For the text-containing cell, return its midpoint in (x, y) coordinate format. 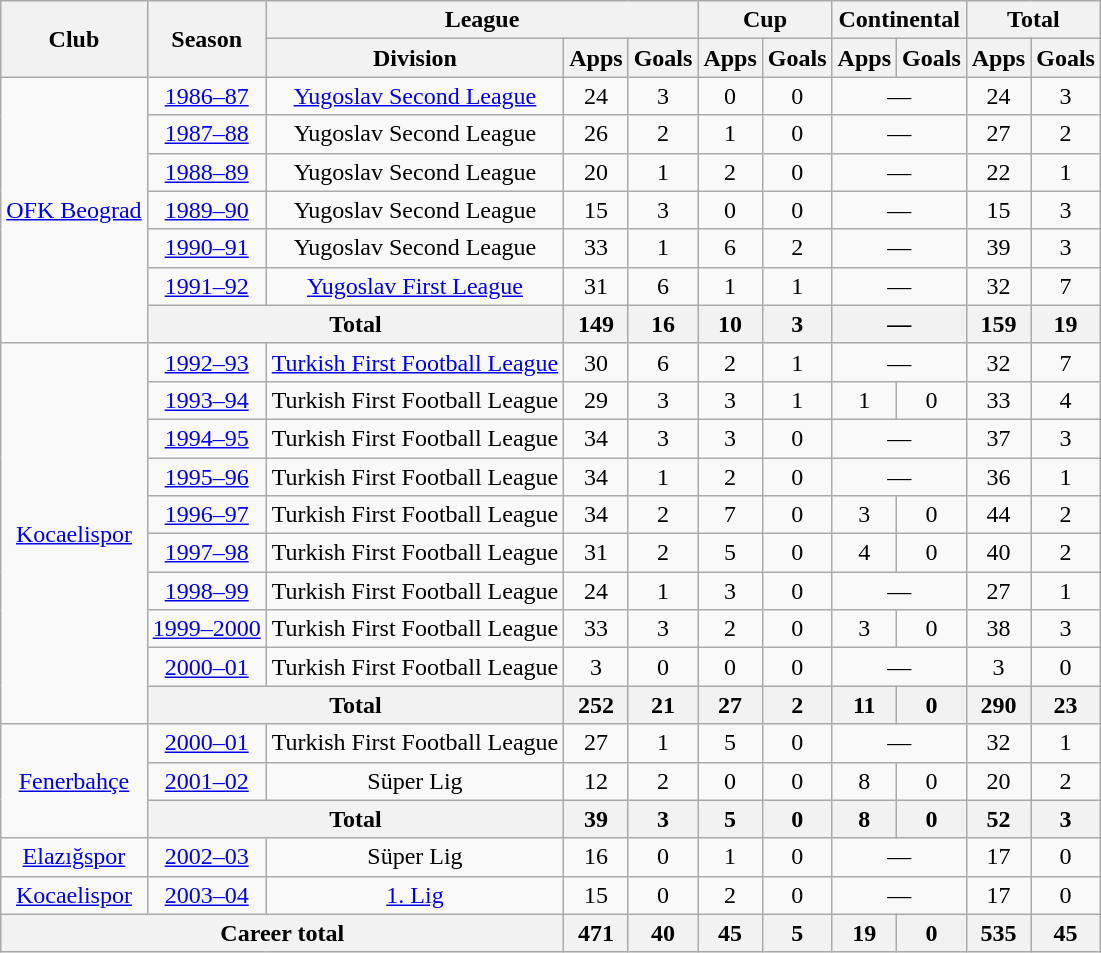
OFK Beograd (74, 210)
10 (730, 324)
44 (998, 515)
Career total (282, 933)
1990–91 (206, 248)
22 (998, 172)
159 (998, 324)
29 (596, 400)
Season (206, 39)
149 (596, 324)
21 (663, 705)
1997–98 (206, 553)
1. Lig (415, 895)
1996–97 (206, 515)
37 (998, 438)
1998–99 (206, 591)
2001–02 (206, 781)
1995–96 (206, 477)
Division (415, 58)
1999–2000 (206, 629)
252 (596, 705)
Continental (899, 20)
2002–03 (206, 857)
Elazığspor (74, 857)
535 (998, 933)
30 (596, 362)
1993–94 (206, 400)
471 (596, 933)
Club (74, 39)
1992–93 (206, 362)
1991–92 (206, 286)
1994–95 (206, 438)
23 (1066, 705)
1987–88 (206, 134)
League (482, 20)
1989–90 (206, 210)
Fenerbahçe (74, 781)
1986–87 (206, 96)
38 (998, 629)
52 (998, 819)
11 (864, 705)
12 (596, 781)
2003–04 (206, 895)
290 (998, 705)
26 (596, 134)
Cup (765, 20)
36 (998, 477)
Yugoslav First League (415, 286)
1988–89 (206, 172)
